For the text-containing cell, return its midpoint in (X, Y) coordinate format. 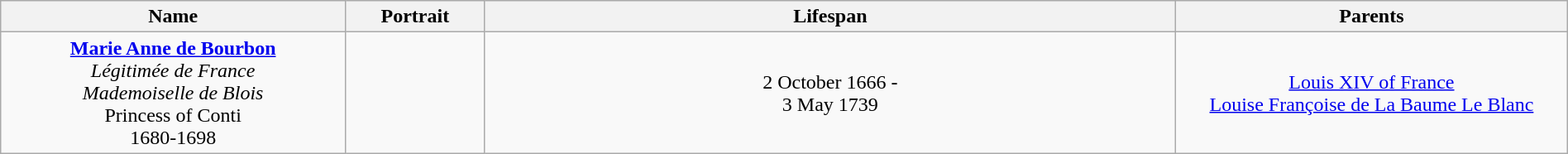
Lifespan (830, 17)
Marie Anne de BourbonLégitimée de FranceMademoiselle de BloisPrincess of Conti1680-1698 (174, 93)
Parents (1372, 17)
Portrait (415, 17)
Louis XIV of FranceLouise Françoise de La Baume Le Blanc (1372, 93)
2 October 1666 -3 May 1739 (830, 93)
Name (174, 17)
